Scan for the cell matching the given text and deliver its (X, Y) coordinate at center. 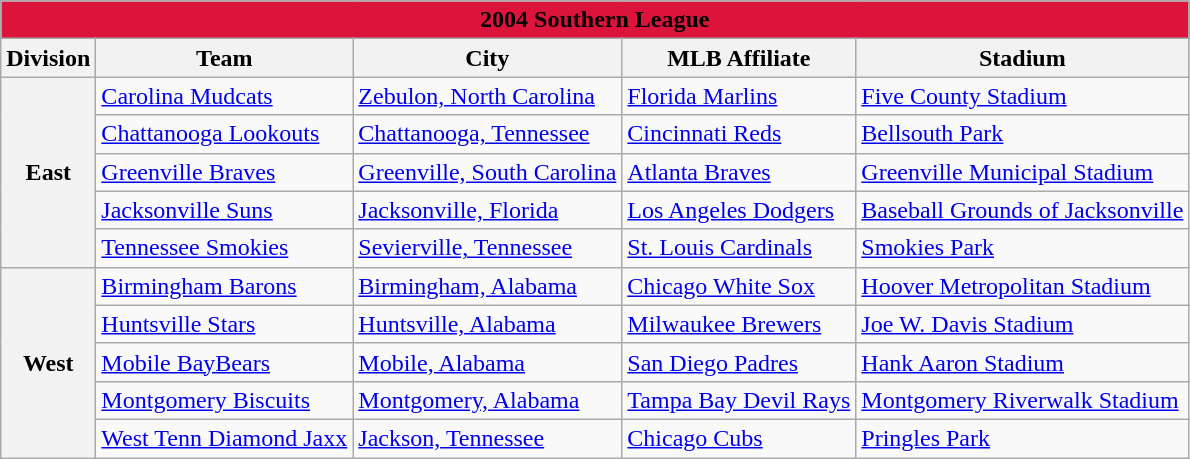
Greenville Braves (224, 172)
Joe W. Davis Stadium (1022, 324)
Tennessee Smokies (224, 248)
Five County Stadium (1022, 96)
Baseball Grounds of Jacksonville (1022, 210)
Mobile BayBears (224, 362)
St. Louis Cardinals (739, 248)
Chattanooga Lookouts (224, 134)
West Tenn Diamond Jaxx (224, 438)
Team (224, 58)
City (488, 58)
Chicago Cubs (739, 438)
Sevierville, Tennessee (488, 248)
Chattanooga, Tennessee (488, 134)
Los Angeles Dodgers (739, 210)
2004 Southern League (595, 20)
Milwaukee Brewers (739, 324)
Huntsville, Alabama (488, 324)
Bellsouth Park (1022, 134)
Division (48, 58)
Cincinnati Reds (739, 134)
Montgomery, Alabama (488, 400)
Florida Marlins (739, 96)
Hoover Metropolitan Stadium (1022, 286)
East (48, 172)
Montgomery Biscuits (224, 400)
Mobile, Alabama (488, 362)
Birmingham, Alabama (488, 286)
Greenville Municipal Stadium (1022, 172)
Jackson, Tennessee (488, 438)
West (48, 362)
Huntsville Stars (224, 324)
Tampa Bay Devil Rays (739, 400)
Chicago White Sox (739, 286)
Pringles Park (1022, 438)
Zebulon, North Carolina (488, 96)
Jacksonville, Florida (488, 210)
Jacksonville Suns (224, 210)
Birmingham Barons (224, 286)
Stadium (1022, 58)
Atlanta Braves (739, 172)
Greenville, South Carolina (488, 172)
MLB Affiliate (739, 58)
Montgomery Riverwalk Stadium (1022, 400)
Smokies Park (1022, 248)
Carolina Mudcats (224, 96)
San Diego Padres (739, 362)
Hank Aaron Stadium (1022, 362)
